Output the [x, y] coordinate of the center of the cell containing the given text.  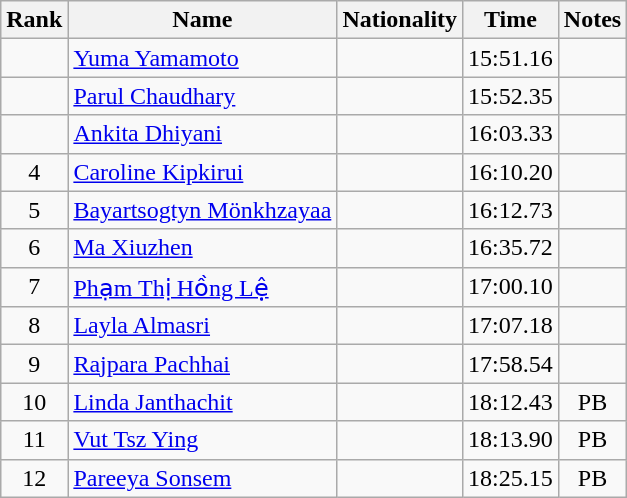
6 [34, 248]
16:10.20 [511, 172]
16:35.72 [511, 248]
17:58.54 [511, 364]
Parul Chaudhary [202, 96]
Bayartsogtyn Mönkhzayaa [202, 210]
Yuma Yamamoto [202, 58]
Rank [34, 20]
Caroline Kipkirui [202, 172]
17:07.18 [511, 326]
17:00.10 [511, 287]
7 [34, 287]
Name [202, 20]
Pareeya Sonsem [202, 478]
18:13.90 [511, 440]
Ankita Dhiyani [202, 134]
10 [34, 402]
16:12.73 [511, 210]
Notes [592, 20]
Linda Janthachit [202, 402]
Vut Tsz Ying [202, 440]
11 [34, 440]
16:03.33 [511, 134]
4 [34, 172]
Nationality [400, 20]
15:51.16 [511, 58]
Ma Xiuzhen [202, 248]
12 [34, 478]
Time [511, 20]
8 [34, 326]
Phạm Thị Hồng Lệ [202, 287]
Layla Almasri [202, 326]
9 [34, 364]
15:52.35 [511, 96]
18:25.15 [511, 478]
Rajpara Pachhai [202, 364]
5 [34, 210]
18:12.43 [511, 402]
